Find where the given text appears and provide that cell's center as (X, Y) coordinate. 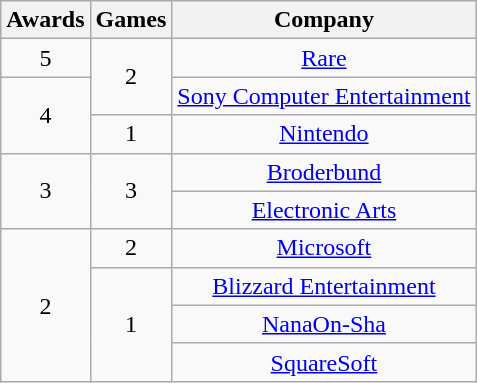
Awards (46, 20)
Microsoft (324, 248)
5 (46, 58)
Sony Computer Entertainment (324, 96)
NanaOn-Sha (324, 324)
Games (131, 20)
Broderbund (324, 172)
Rare (324, 58)
Electronic Arts (324, 210)
Nintendo (324, 134)
SquareSoft (324, 362)
Blizzard Entertainment (324, 286)
Company (324, 20)
4 (46, 115)
